Extract the [X, Y] coordinate from the center of the cell holding the provided text.  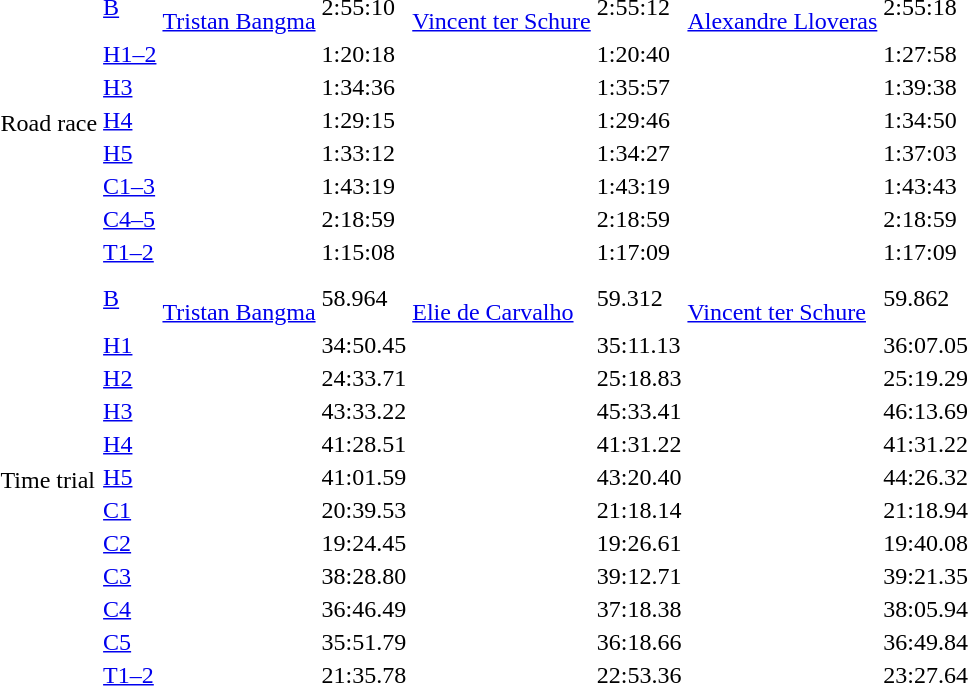
19:26.61 [639, 543]
1:29:15 [364, 120]
B [130, 298]
59.312 [639, 298]
41:01.59 [364, 477]
Tristan Bangma [239, 298]
1:34:27 [639, 153]
35:51.79 [364, 642]
21:18.14 [639, 510]
39:12.71 [639, 576]
C3 [130, 576]
H1 [130, 345]
C4–5 [130, 219]
C4 [130, 609]
37:18.38 [639, 609]
38:28.80 [364, 576]
1:35:57 [639, 87]
H1–2 [130, 54]
45:33.41 [639, 411]
34:50.45 [364, 345]
C5 [130, 642]
36:46.49 [364, 609]
43:20.40 [639, 477]
35:11.13 [639, 345]
C1 [130, 510]
19:24.45 [364, 543]
T1–2 [130, 252]
1:17:09 [639, 252]
C1–3 [130, 186]
43:33.22 [364, 411]
20:39.53 [364, 510]
1:33:12 [364, 153]
1:20:40 [639, 54]
36:18.66 [639, 642]
1:29:46 [639, 120]
C2 [130, 543]
41:31.22 [639, 444]
Elie de Carvalho [502, 298]
58.964 [364, 298]
24:33.71 [364, 378]
41:28.51 [364, 444]
Vincent ter Schure [782, 298]
1:15:08 [364, 252]
H2 [130, 378]
25:18.83 [639, 378]
1:34:36 [364, 87]
1:20:18 [364, 54]
